Output the (X, Y) coordinate of the center of the cell containing the given text.  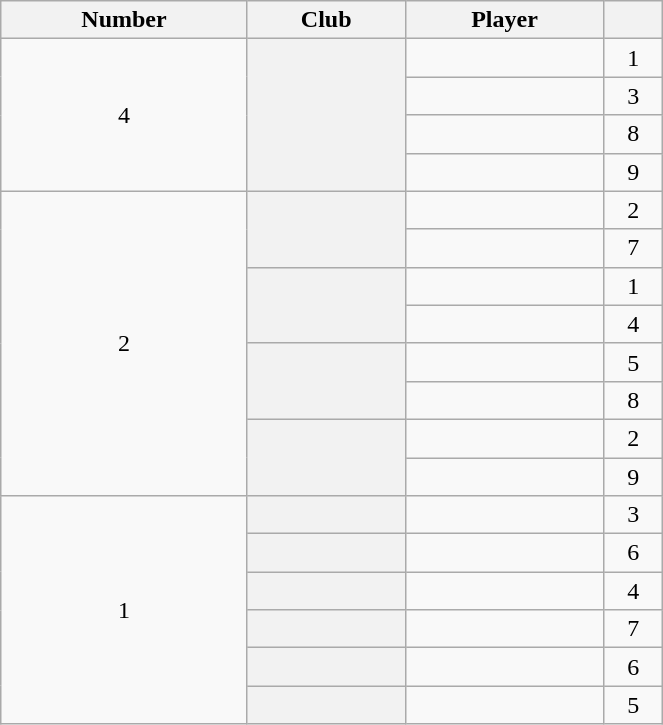
Number (124, 20)
Player (504, 20)
Club (326, 20)
